Provide the (x, y) coordinate of the cell's center where the given text is located.  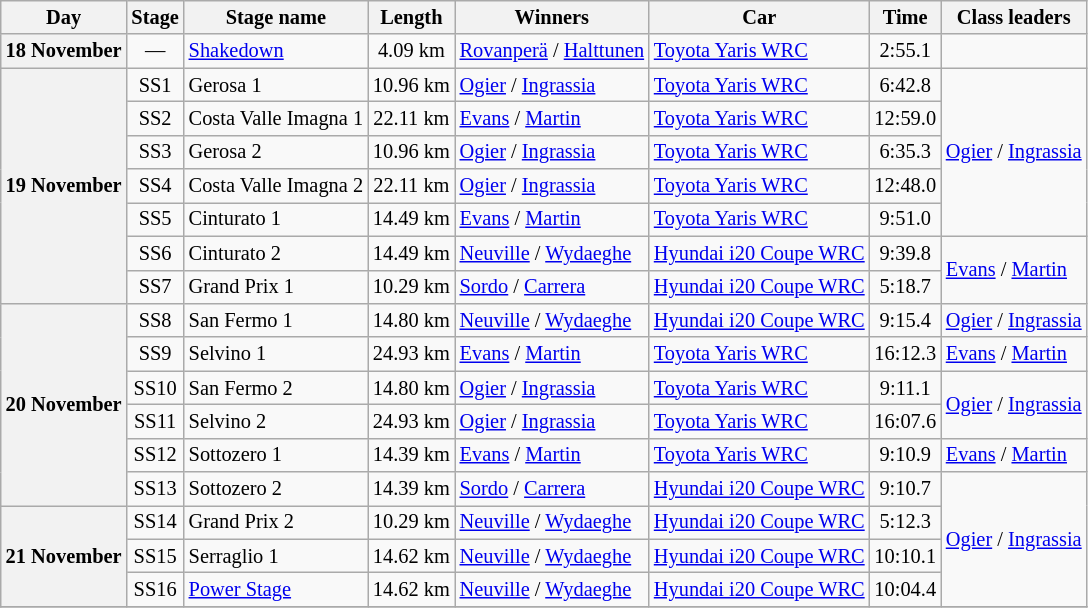
6:42.8 (906, 85)
San Fermo 2 (276, 388)
19 November (64, 186)
9:39.8 (906, 253)
10:10.1 (906, 556)
Stage (154, 17)
Cinturato 1 (276, 219)
— (154, 51)
Car (760, 17)
Sottozero 1 (276, 455)
12:59.0 (906, 118)
9:11.1 (906, 388)
4.09 km (412, 51)
Grand Prix 1 (276, 287)
SS3 (154, 152)
SS11 (154, 421)
SS1 (154, 85)
16:12.3 (906, 354)
5:12.3 (906, 522)
Rovanperä / Halttunen (552, 51)
9:15.4 (906, 320)
SS4 (154, 186)
SS9 (154, 354)
SS16 (154, 589)
SS15 (154, 556)
16:07.6 (906, 421)
SS10 (154, 388)
18 November (64, 51)
Winners (552, 17)
Serraglio 1 (276, 556)
Cinturato 2 (276, 253)
Length (412, 17)
12:48.0 (906, 186)
SS14 (154, 522)
9:10.7 (906, 489)
Sottozero 2 (276, 489)
SS12 (154, 455)
21 November (64, 556)
Selvino 1 (276, 354)
Costa Valle Imagna 1 (276, 118)
Stage name (276, 17)
SS5 (154, 219)
5:18.7 (906, 287)
SS2 (154, 118)
Power Stage (276, 589)
10:04.4 (906, 589)
Class leaders (1014, 17)
Shakedown (276, 51)
Selvino 2 (276, 421)
Day (64, 17)
San Fermo 1 (276, 320)
SS8 (154, 320)
Gerosa 1 (276, 85)
9:51.0 (906, 219)
9:10.9 (906, 455)
20 November (64, 404)
SS13 (154, 489)
2:55.1 (906, 51)
Gerosa 2 (276, 152)
Costa Valle Imagna 2 (276, 186)
SS6 (154, 253)
6:35.3 (906, 152)
Time (906, 17)
SS7 (154, 287)
Grand Prix 2 (276, 522)
